From the cell containing the given text, extract its center point as (X, Y) coordinate. 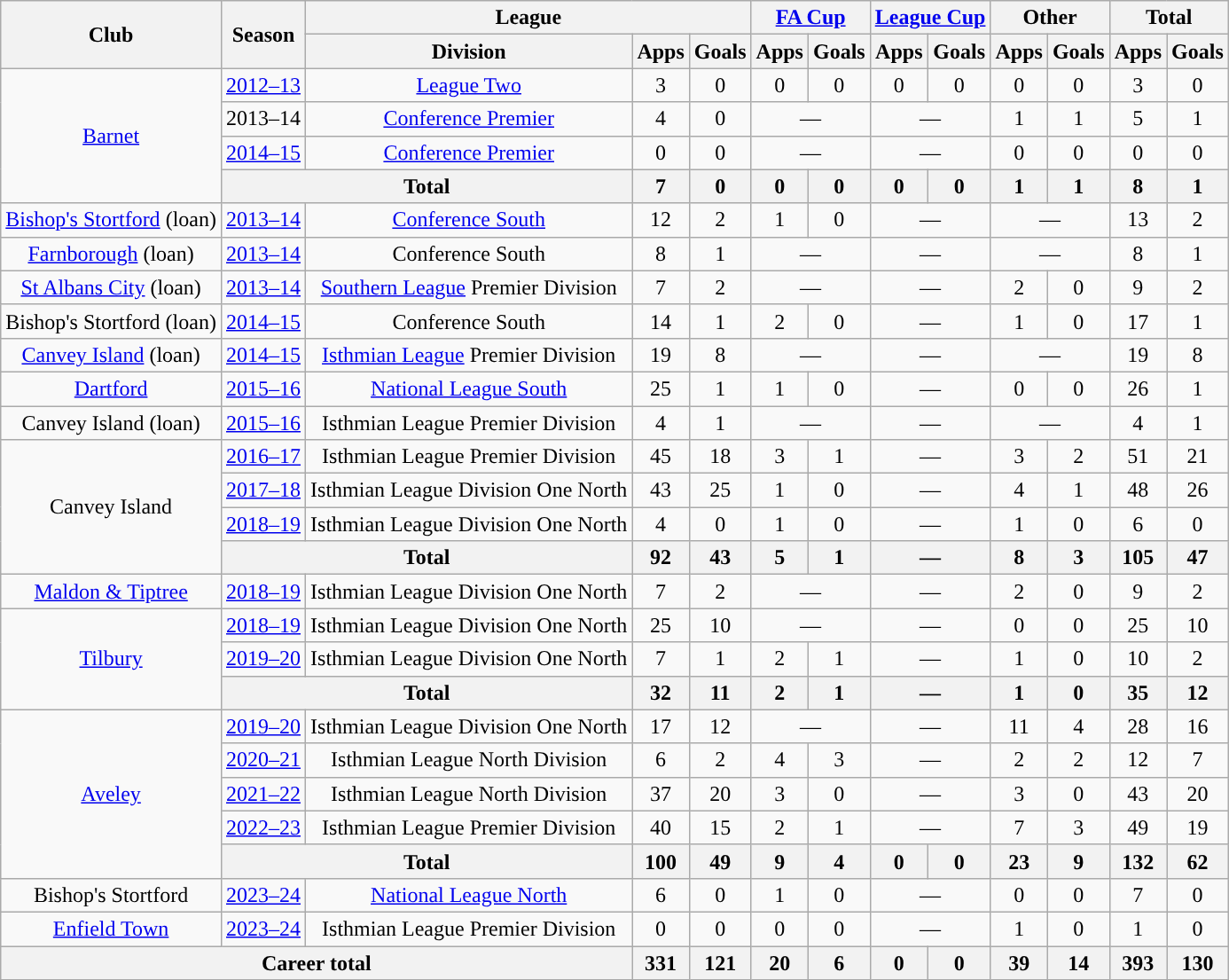
League Two (469, 85)
35 (1138, 693)
13 (1138, 220)
Canvey Island (112, 507)
2016–17 (262, 457)
23 (1019, 861)
48 (1138, 490)
Other (1050, 18)
Career total (317, 962)
Maldon & Tiptree (112, 592)
2021–22 (262, 794)
393 (1138, 962)
32 (661, 693)
Farnborough (loan) (112, 254)
2012–13 (262, 85)
16 (1198, 726)
130 (1198, 962)
Division (469, 51)
League (528, 18)
Tilbury (112, 659)
Aveley (112, 794)
National League North (469, 895)
100 (661, 861)
15 (720, 827)
28 (1138, 726)
Club (112, 35)
National League South (469, 388)
62 (1198, 861)
132 (1138, 861)
92 (661, 558)
45 (661, 457)
FA Cup (810, 18)
105 (1138, 558)
Enfield Town (112, 929)
2020–21 (262, 760)
18 (720, 457)
40 (661, 827)
21 (1198, 457)
37 (661, 794)
Southern League Premier Division (469, 287)
Season (262, 35)
47 (1198, 558)
331 (661, 962)
Bishop's Stortford (112, 895)
51 (1138, 457)
2017–18 (262, 490)
2022–23 (262, 827)
League Cup (930, 18)
Dartford (112, 388)
121 (720, 962)
39 (1019, 962)
St Albans City (loan) (112, 287)
Barnet (112, 136)
